Provide the (x, y) coordinate of the cell's center where the given text is located.  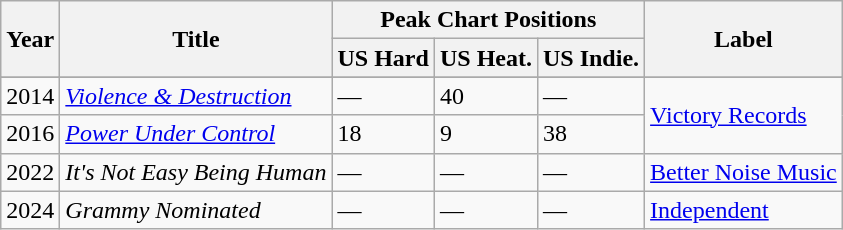
2014 (30, 96)
2016 (30, 134)
Violence & Destruction (196, 96)
It's Not Easy Being Human (196, 172)
40 (486, 96)
18 (383, 134)
2022 (30, 172)
Title (196, 39)
Label (744, 39)
US Indie. (590, 58)
Better Noise Music (744, 172)
Victory Records (744, 115)
Independent (744, 210)
2024 (30, 210)
US Heat. (486, 58)
38 (590, 134)
9 (486, 134)
Grammy Nominated (196, 210)
Power Under Control (196, 134)
Year (30, 39)
US Hard (383, 58)
Peak Chart Positions (488, 20)
